Search for the cell housing the specified text and yield its [x, y] center coordinate. 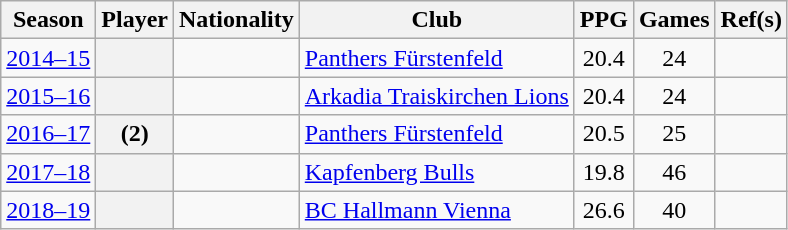
Kapfenberg Bulls [436, 172]
25 [674, 134]
19.8 [604, 172]
40 [674, 210]
Ref(s) [751, 20]
46 [674, 172]
Nationality [237, 20]
2014–15 [48, 58]
Club [436, 20]
Games [674, 20]
(2) [135, 134]
Arkadia Traiskirchen Lions [436, 96]
2017–18 [48, 172]
26.6 [604, 210]
BC Hallmann Vienna [436, 210]
2016–17 [48, 134]
Player [135, 20]
Season [48, 20]
2018–19 [48, 210]
2015–16 [48, 96]
PPG [604, 20]
20.5 [604, 134]
